Pinpoint the cell where the given text exists, returning its [X, Y] midpoint coordinate. 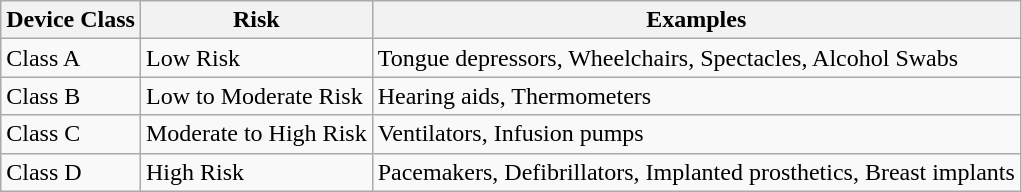
High Risk [256, 172]
Low to Moderate Risk [256, 96]
Examples [696, 20]
Risk [256, 20]
Low Risk [256, 58]
Tongue depressors, Wheelchairs, Spectacles, Alcohol Swabs [696, 58]
Class D [71, 172]
Device Class [71, 20]
Ventilators, Infusion pumps [696, 134]
Class B [71, 96]
Class C [71, 134]
Hearing aids, Thermometers [696, 96]
Moderate to High Risk [256, 134]
Pacemakers, Defibrillators, Implanted prosthetics, Breast implants [696, 172]
Class A [71, 58]
